Provide the [X, Y] coordinate of the cell's center where the given text is located.  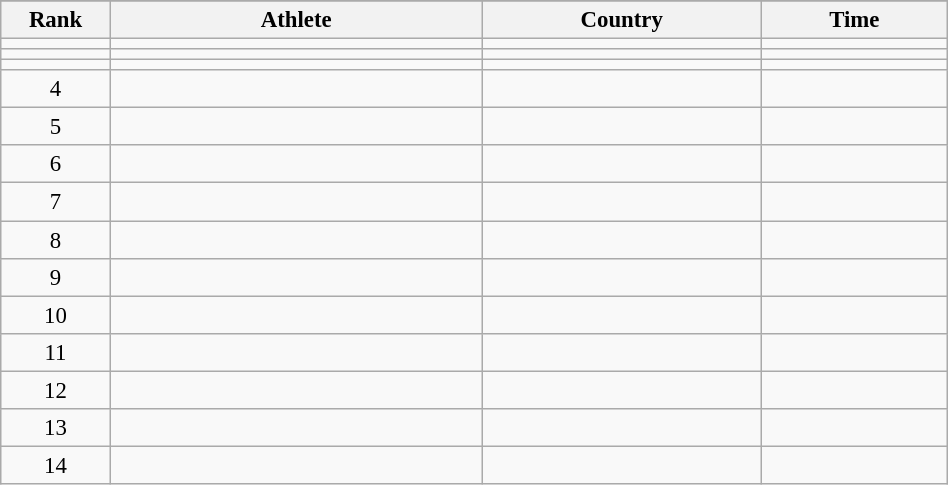
7 [56, 202]
5 [56, 127]
Athlete [296, 20]
Country [622, 20]
8 [56, 240]
9 [56, 277]
6 [56, 165]
13 [56, 428]
11 [56, 352]
10 [56, 315]
12 [56, 390]
14 [56, 465]
Rank [56, 20]
Time [854, 20]
4 [56, 89]
